Extract the (x, y) coordinate from the center of the cell holding the provided text.  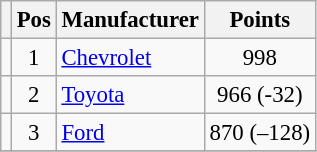
3 (34, 133)
Points (260, 20)
Pos (34, 20)
2 (34, 95)
966 (-32) (260, 95)
Manufacturer (130, 20)
998 (260, 58)
Toyota (130, 95)
Chevrolet (130, 58)
1 (34, 58)
870 (–128) (260, 133)
Ford (130, 133)
